Identify which cell holds the provided text, then report its (x, y) central coordinate. 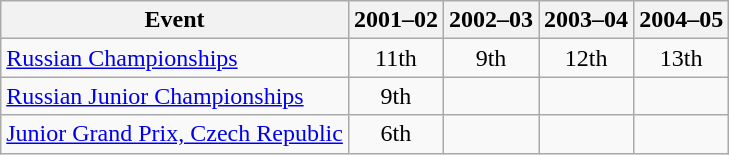
Junior Grand Prix, Czech Republic (175, 134)
13th (682, 58)
Event (175, 20)
2002–03 (490, 20)
Russian Junior Championships (175, 96)
2004–05 (682, 20)
Russian Championships (175, 58)
2003–04 (586, 20)
6th (396, 134)
11th (396, 58)
2001–02 (396, 20)
12th (586, 58)
